Extract the [X, Y] coordinate from the center of the cell holding the provided text.  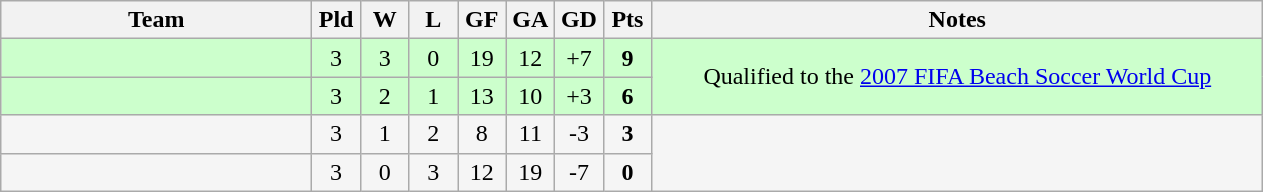
GF [482, 20]
11 [530, 134]
8 [482, 134]
13 [482, 96]
Qualified to the 2007 FIFA Beach Soccer World Cup [958, 77]
Pld [336, 20]
W [384, 20]
-3 [580, 134]
+3 [580, 96]
Team [156, 20]
GA [530, 20]
10 [530, 96]
GD [580, 20]
6 [628, 96]
L [434, 20]
Notes [958, 20]
9 [628, 58]
+7 [580, 58]
-7 [580, 172]
Pts [628, 20]
